For the text-containing cell, return its midpoint in [x, y] coordinate format. 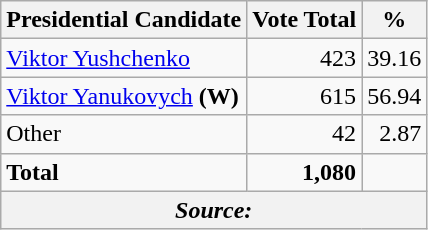
Viktor Yanukovych (W) [124, 96]
Other [124, 134]
Total [124, 172]
423 [304, 58]
Presidential Candidate [124, 20]
56.94 [394, 96]
Source: [214, 210]
42 [304, 134]
1,080 [304, 172]
Vote Total [304, 20]
% [394, 20]
39.16 [394, 58]
2.87 [394, 134]
Viktor Yushchenko [124, 58]
615 [304, 96]
